Determine the [X, Y] coordinate at the center of the cell enclosing the given text.  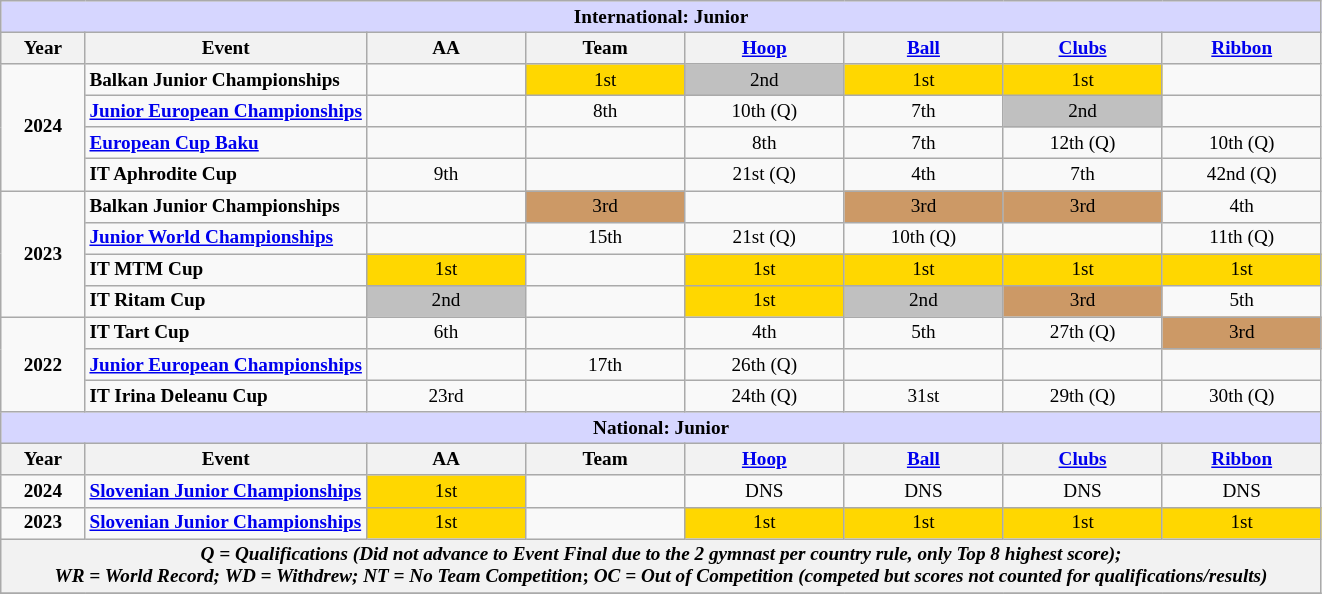
European Cup Baku [226, 143]
11th (Q) [1242, 238]
6th [446, 333]
12th (Q) [1082, 143]
15th [606, 238]
IT MTM Cup [226, 270]
17th [606, 365]
24th (Q) [764, 396]
International: Junior [662, 17]
30th (Q) [1242, 396]
23rd [446, 396]
42nd (Q) [1242, 175]
IT Ritam Cup [226, 301]
IT Tart Cup [226, 333]
IT Aphrodite Cup [226, 175]
26th (Q) [764, 365]
27th (Q) [1082, 333]
National: Junior [662, 428]
9th [446, 175]
29th (Q) [1082, 396]
2022 [43, 364]
Junior World Championships [226, 238]
31st [924, 396]
IT Irina Deleanu Cup [226, 396]
